Pinpoint the cell where the given text exists, returning its (x, y) midpoint coordinate. 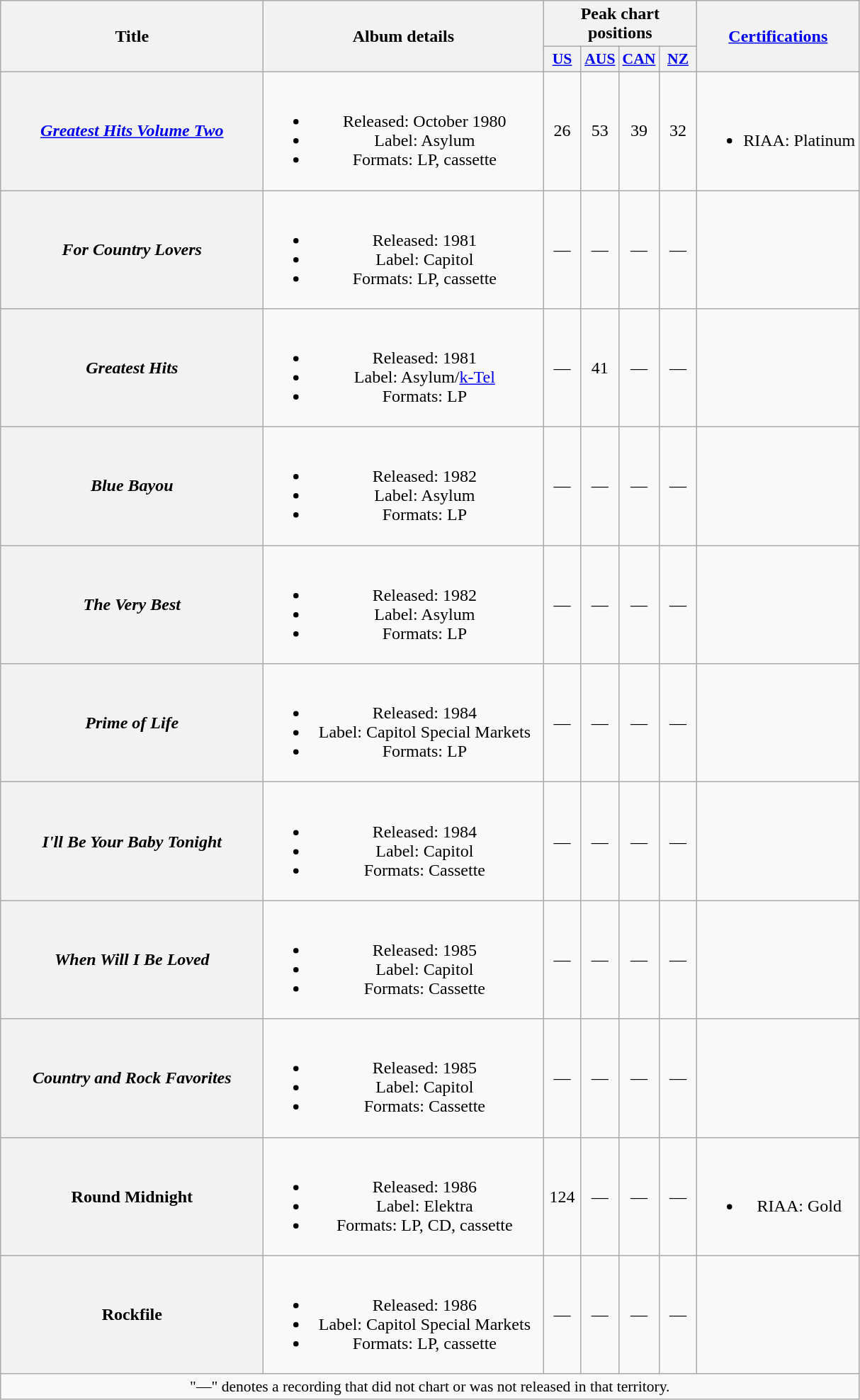
Rockfile (132, 1315)
Greatest Hits (132, 368)
When Will I Be Loved (132, 959)
Released: October 1980Label: AsylumFormats: LP, cassette (404, 130)
I'll Be Your Baby Tonight (132, 842)
Released: 1981Label: CapitolFormats: LP, cassette (404, 249)
NZ (677, 60)
Blue Bayou (132, 486)
Peak chart positions (621, 24)
Released: 1986Label: Capitol Special MarketsFormats: LP, cassette (404, 1315)
US (562, 60)
RIAA: Platinum (778, 130)
53 (599, 130)
RIAA: Gold (778, 1196)
124 (562, 1196)
AUS (599, 60)
Released: 1984Label: Capitol Special MarketsFormats: LP (404, 723)
Greatest Hits Volume Two (132, 130)
Country and Rock Favorites (132, 1078)
26 (562, 130)
For Country Lovers (132, 249)
Title (132, 37)
32 (677, 130)
39 (639, 130)
CAN (639, 60)
41 (599, 368)
Released: 1984Label: CapitolFormats: Cassette (404, 842)
Certifications (778, 37)
Round Midnight (132, 1196)
"—" denotes a recording that did not chart or was not released in that territory. (430, 1387)
Released: 1986Label: ElektraFormats: LP, CD, cassette (404, 1196)
Prime of Life (132, 723)
Released: 1981Label: Asylum/k-TelFormats: LP (404, 368)
Album details (404, 37)
The Very Best (132, 605)
